Return (x, y) of the center of cell containing provided text 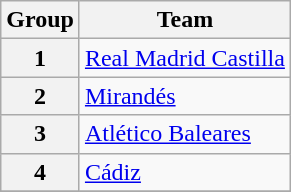
1 (40, 58)
Atlético Baleares (184, 134)
3 (40, 134)
Real Madrid Castilla (184, 58)
Team (184, 20)
2 (40, 96)
Mirandés (184, 96)
4 (40, 172)
Group (40, 20)
Cádiz (184, 172)
